Detect which cell encompasses the target text, then output its [X, Y] center coordinate. 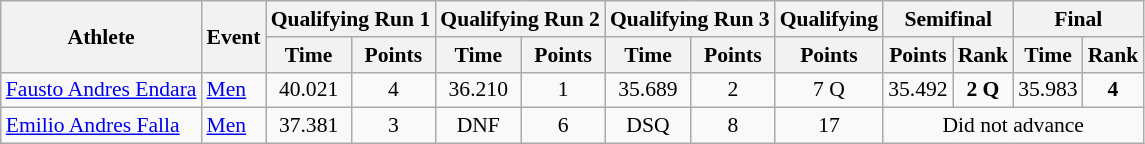
3 [394, 126]
40.021 [309, 90]
7 Q [829, 90]
35.689 [648, 90]
2 [733, 90]
Qualifying Run 2 [520, 19]
36.210 [478, 90]
Did not advance [1013, 126]
8 [733, 126]
Fausto Andres Endara [102, 90]
35.983 [1048, 90]
35.492 [918, 90]
37.381 [309, 126]
Final [1078, 19]
2 Q [984, 90]
1 [563, 90]
Semifinal [948, 19]
DNF [478, 126]
6 [563, 126]
Qualifying Run 1 [351, 19]
17 [829, 126]
Emilio Andres Falla [102, 126]
Athlete [102, 36]
Qualifying Run 3 [690, 19]
Qualifying [829, 19]
DSQ [648, 126]
Event [234, 36]
